Identify which cell holds the provided text, then report its (x, y) central coordinate. 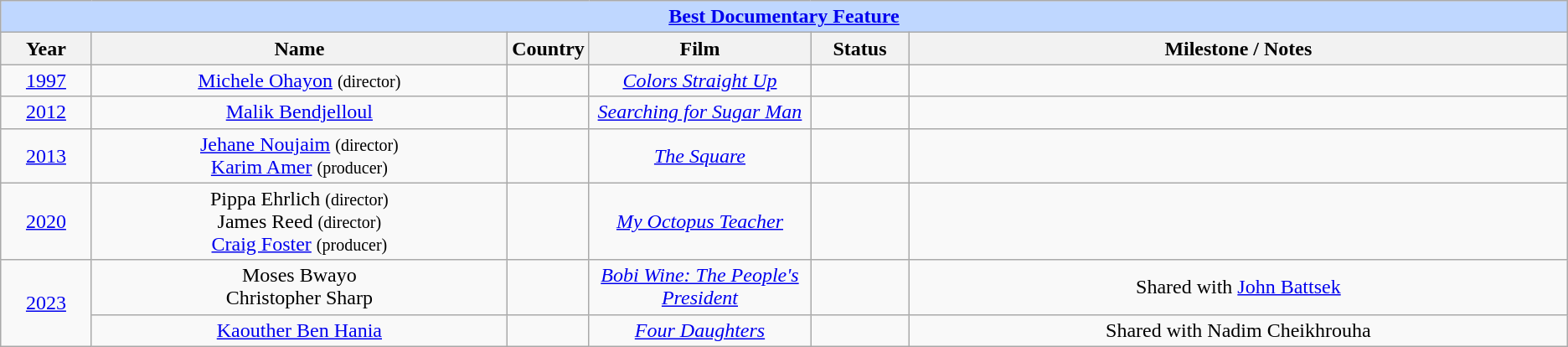
The Square (699, 156)
2020 (46, 221)
Shared with Nadim Cheikhrouha (1238, 330)
Colors Straight Up (699, 80)
2013 (46, 156)
Best Documentary Feature (784, 17)
2023 (46, 303)
Status (860, 49)
Kaouther Ben Hania (299, 330)
Shared with John Battsek (1238, 287)
Name (299, 49)
Moses BwayoChristopher Sharp (299, 287)
Bobi Wine: The People's President (699, 287)
Four Daughters (699, 330)
Film (699, 49)
2012 (46, 112)
Year (46, 49)
Michele Ohayon (director) (299, 80)
My Octopus Teacher (699, 221)
1997 (46, 80)
Searching for Sugar Man (699, 112)
Malik Bendjelloul (299, 112)
Country (549, 49)
Pippa Ehrlich (director)James Reed (director)Craig Foster (producer) (299, 221)
Jehane Noujaim (director)Karim Amer (producer) (299, 156)
Milestone / Notes (1238, 49)
